Capture the cell that displays the provided text and extract its (x, y) central coordinate. 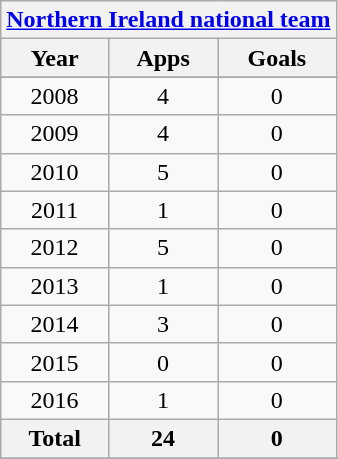
Apps (162, 58)
2016 (55, 400)
Northern Ireland national team (168, 20)
Year (55, 58)
24 (162, 438)
2015 (55, 362)
Goals (277, 58)
2008 (55, 96)
2012 (55, 248)
2011 (55, 210)
Total (55, 438)
3 (162, 324)
2014 (55, 324)
2013 (55, 286)
2010 (55, 172)
2009 (55, 134)
